Capture the cell that displays the provided text and extract its [X, Y] central coordinate. 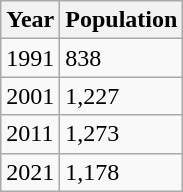
1,178 [122, 172]
1991 [30, 58]
2001 [30, 96]
Year [30, 20]
838 [122, 58]
Population [122, 20]
1,227 [122, 96]
2021 [30, 172]
2011 [30, 134]
1,273 [122, 134]
